From the cell containing the given text, extract its center point as (x, y) coordinate. 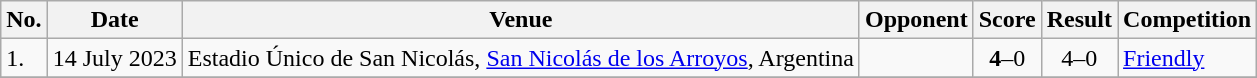
1. (24, 58)
Estadio Único de San Nicolás, San Nicolás de los Arroyos, Argentina (520, 58)
Score (1007, 20)
No. (24, 20)
Friendly (1188, 58)
14 July 2023 (114, 58)
Opponent (916, 20)
Date (114, 20)
Competition (1188, 20)
Venue (520, 20)
Result (1079, 20)
